Pinpoint the cell where the given text exists, returning its (x, y) midpoint coordinate. 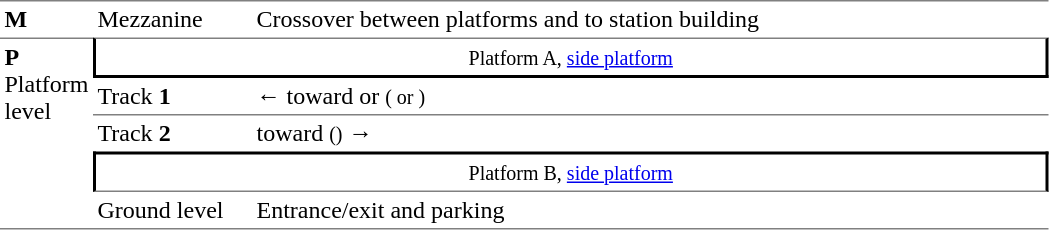
Track 1 (172, 97)
Platform B, side platform (571, 172)
Ground level (172, 211)
PPlatform level (46, 134)
Crossover between platforms and to station building (650, 19)
Mezzanine (172, 19)
Platform A, side platform (571, 58)
Entrance/exit and parking (650, 211)
← toward or ( or ) (650, 97)
Track 2 (172, 134)
M (46, 19)
toward () → (650, 134)
